Search for the cell housing the specified text and yield its (X, Y) center coordinate. 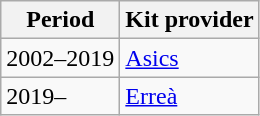
Asics (190, 58)
Kit provider (190, 20)
2019– (60, 96)
Erreà (190, 96)
2002–2019 (60, 58)
Period (60, 20)
